Detect which cell encompasses the target text, then output its (X, Y) center coordinate. 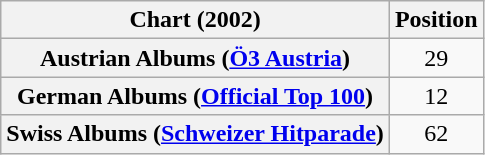
62 (436, 134)
12 (436, 96)
German Albums (Official Top 100) (196, 96)
Position (436, 20)
29 (436, 58)
Swiss Albums (Schweizer Hitparade) (196, 134)
Chart (2002) (196, 20)
Austrian Albums (Ö3 Austria) (196, 58)
